Output the [x, y] coordinate of the center of the cell containing the given text.  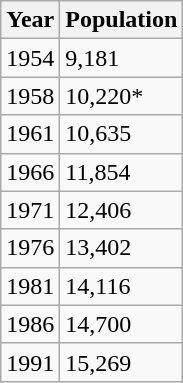
9,181 [122, 58]
14,700 [122, 324]
Population [122, 20]
1961 [30, 134]
10,220* [122, 96]
1976 [30, 248]
1958 [30, 96]
1986 [30, 324]
1966 [30, 172]
Year [30, 20]
11,854 [122, 172]
13,402 [122, 248]
1971 [30, 210]
1991 [30, 362]
1981 [30, 286]
10,635 [122, 134]
14,116 [122, 286]
1954 [30, 58]
12,406 [122, 210]
15,269 [122, 362]
